For the text-containing cell, return its midpoint in (x, y) coordinate format. 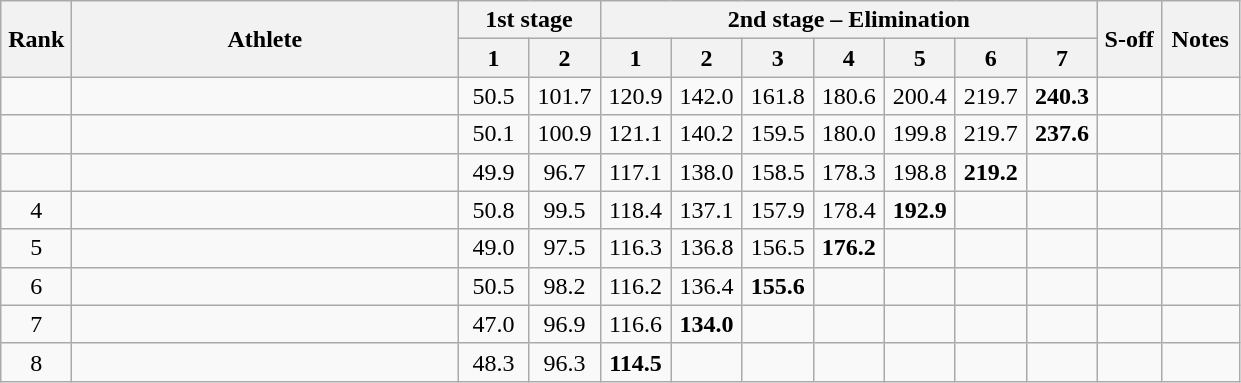
50.1 (494, 134)
142.0 (706, 96)
120.9 (636, 96)
136.4 (706, 286)
49.9 (494, 172)
219.2 (990, 172)
1st stage (529, 20)
136.8 (706, 248)
155.6 (778, 286)
156.5 (778, 248)
121.1 (636, 134)
140.2 (706, 134)
96.3 (564, 362)
176.2 (848, 248)
2nd stage – Elimination (848, 20)
S-off (1129, 39)
161.8 (778, 96)
96.9 (564, 324)
159.5 (778, 134)
Notes (1200, 39)
116.6 (636, 324)
116.3 (636, 248)
97.5 (564, 248)
116.2 (636, 286)
157.9 (778, 210)
118.4 (636, 210)
117.1 (636, 172)
178.4 (848, 210)
137.1 (706, 210)
Athlete (265, 39)
98.2 (564, 286)
134.0 (706, 324)
199.8 (920, 134)
114.5 (636, 362)
240.3 (1062, 96)
178.3 (848, 172)
198.8 (920, 172)
99.5 (564, 210)
100.9 (564, 134)
96.7 (564, 172)
200.4 (920, 96)
49.0 (494, 248)
192.9 (920, 210)
3 (778, 58)
180.6 (848, 96)
180.0 (848, 134)
47.0 (494, 324)
138.0 (706, 172)
158.5 (778, 172)
237.6 (1062, 134)
8 (36, 362)
50.8 (494, 210)
Rank (36, 39)
101.7 (564, 96)
48.3 (494, 362)
